Output the [X, Y] coordinate of the center of the cell containing the given text.  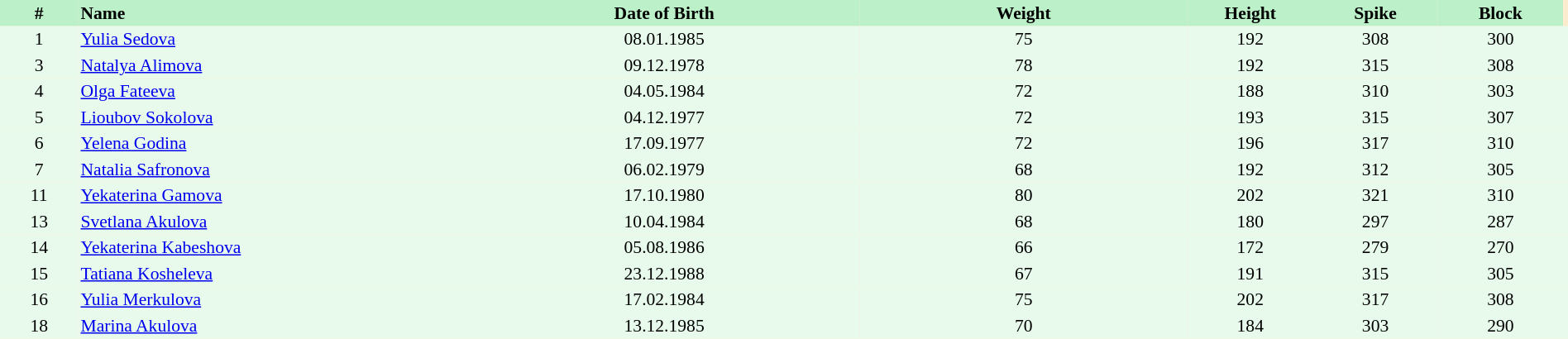
191 [1250, 274]
15 [39, 274]
04.12.1977 [664, 117]
Block [1500, 13]
17.10.1980 [664, 195]
Tatiana Kosheleva [273, 274]
321 [1374, 195]
270 [1500, 248]
Yekaterina Kabeshova [273, 248]
23.12.1988 [664, 274]
4 [39, 91]
Height [1250, 13]
290 [1500, 326]
17.09.1977 [664, 144]
Svetlana Akulova [273, 222]
11 [39, 195]
Yulia Merkulova [273, 299]
17.02.1984 [664, 299]
09.12.1978 [664, 65]
13 [39, 222]
66 [1024, 248]
Spike [1374, 13]
7 [39, 169]
6 [39, 144]
Natalia Safronova [273, 169]
Yelena Godina [273, 144]
16 [39, 299]
Yekaterina Gamova [273, 195]
14 [39, 248]
180 [1250, 222]
Marina Akulova [273, 326]
Olga Fateeva [273, 91]
13.12.1985 [664, 326]
08.01.1985 [664, 40]
18 [39, 326]
3 [39, 65]
193 [1250, 117]
Lioubov Sokolova [273, 117]
67 [1024, 274]
300 [1500, 40]
04.05.1984 [664, 91]
05.08.1986 [664, 248]
Yulia Sedova [273, 40]
10.04.1984 [664, 222]
78 [1024, 65]
Natalya Alimova [273, 65]
# [39, 13]
307 [1500, 117]
312 [1374, 169]
287 [1500, 222]
297 [1374, 222]
70 [1024, 326]
80 [1024, 195]
Weight [1024, 13]
184 [1250, 326]
196 [1250, 144]
Date of Birth [664, 13]
1 [39, 40]
279 [1374, 248]
172 [1250, 248]
06.02.1979 [664, 169]
Name [273, 13]
5 [39, 117]
188 [1250, 91]
